Identify which cell holds the provided text, then report its [x, y] central coordinate. 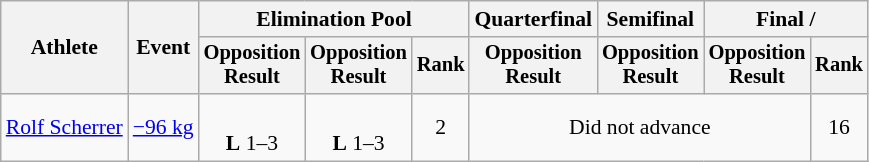
−96 kg [164, 128]
16 [839, 128]
Did not advance [640, 128]
Quarterfinal [533, 19]
Elimination Pool [334, 19]
Athlete [64, 48]
Event [164, 48]
Rolf Scherrer [64, 128]
Semifinal [650, 19]
Final / [786, 19]
2 [441, 128]
